Locate the cell with the specified text and output its (X, Y) center coordinate. 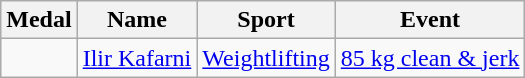
85 kg clean & jerk (430, 58)
Event (430, 20)
Ilir Kafarni (137, 58)
Sport (266, 20)
Name (137, 20)
Medal (39, 20)
Weightlifting (266, 58)
